Provide the [X, Y] coordinate of the cell's center where the given text is located.  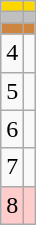
6 [12, 129]
5 [12, 91]
8 [12, 205]
4 [12, 53]
7 [12, 167]
